Provide the [x, y] coordinate of the cell's center where the given text is located.  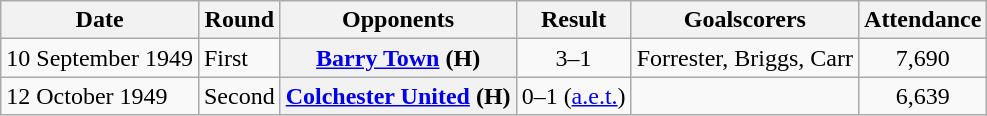
Second [239, 96]
Opponents [398, 20]
Date [100, 20]
Goalscorers [744, 20]
Result [574, 20]
0–1 (a.e.t.) [574, 96]
3–1 [574, 58]
Round [239, 20]
10 September 1949 [100, 58]
Barry Town (H) [398, 58]
12 October 1949 [100, 96]
Forrester, Briggs, Carr [744, 58]
6,639 [923, 96]
Colchester United (H) [398, 96]
Attendance [923, 20]
7,690 [923, 58]
First [239, 58]
